Provide the [X, Y] coordinate of the cell's center where the given text is located.  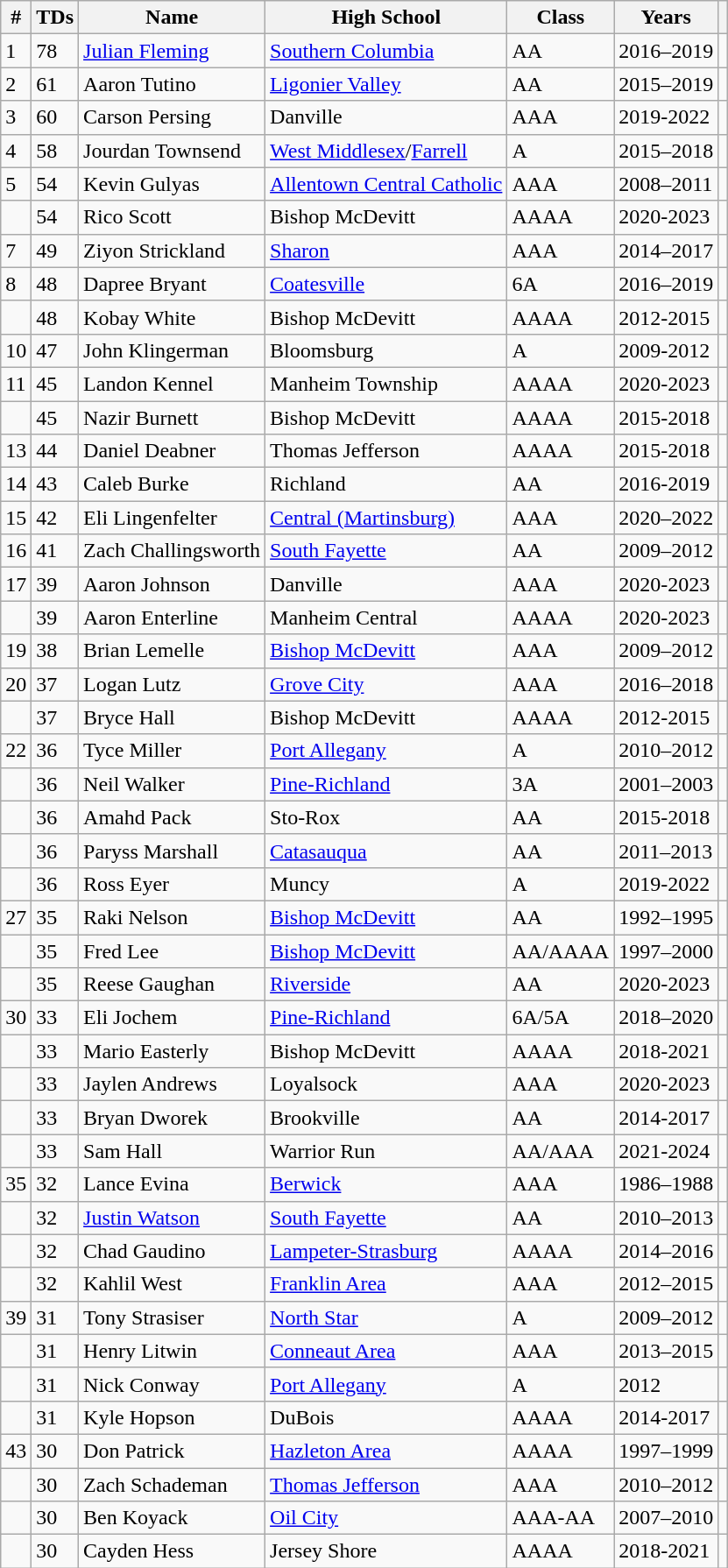
Eli Jochem [172, 1018]
2014–2016 [666, 1251]
27 [16, 917]
AA/AAA [561, 1151]
Nick Conway [172, 1384]
19 [16, 651]
Ligonier Valley [386, 84]
Aaron Enterline [172, 618]
Catasauqua [386, 851]
AA/AAAA [561, 950]
2007–2010 [666, 1518]
78 [55, 51]
Mario Easterly [172, 1051]
Allentown Central Catholic [386, 184]
44 [55, 451]
2010–2013 [666, 1218]
AAA-AA [561, 1518]
Aaron Tutino [172, 84]
2016–2018 [666, 684]
Kobay White [172, 317]
Amahd Pack [172, 817]
Central (Martinsburg) [386, 518]
Oil City [386, 1518]
Nazir Burnett [172, 418]
47 [55, 350]
Bloomsburg [386, 350]
20 [16, 684]
Neil Walker [172, 784]
Richland [386, 484]
2020–2022 [666, 518]
17 [16, 584]
Jersey Shore [386, 1551]
2012–2015 [666, 1284]
11 [16, 384]
Landon Kennel [172, 384]
Conneaut Area [386, 1351]
Don Patrick [172, 1451]
Sharon [386, 251]
16 [16, 551]
Caleb Burke [172, 484]
John Klingerman [172, 350]
Warrior Run [386, 1151]
2012 [666, 1384]
Sam Hall [172, 1151]
Raki Nelson [172, 917]
2013–2015 [666, 1351]
2014–2017 [666, 251]
Hazleton Area [386, 1451]
DuBois [386, 1417]
13 [16, 451]
Brian Lemelle [172, 651]
TDs [55, 18]
41 [55, 551]
7 [16, 251]
Riverside [386, 985]
14 [16, 484]
Bryan Dworek [172, 1118]
Muncy [386, 884]
Franklin Area [386, 1284]
2021-2024 [666, 1151]
3 [16, 117]
Logan Lutz [172, 684]
Ziyon Strickland [172, 251]
Tony Strasiser [172, 1317]
Jourdan Townsend [172, 151]
38 [55, 651]
Sto-Rox [386, 817]
2 [16, 84]
Southern Columbia [386, 51]
42 [55, 518]
1997–1999 [666, 1451]
Chad Gaudino [172, 1251]
Julian Fleming [172, 51]
2011–2013 [666, 851]
Manheim Central [386, 618]
Ben Koyack [172, 1518]
Justin Watson [172, 1218]
4 [16, 151]
15 [16, 518]
1992–1995 [666, 917]
Loyalsock [386, 1084]
1997–2000 [666, 950]
Daniel Deabner [172, 451]
Manheim Township [386, 384]
22 [16, 751]
Coatesville [386, 284]
Kahlil West [172, 1284]
Years [666, 18]
8 [16, 284]
58 [55, 151]
Fred Lee [172, 950]
Kevin Gulyas [172, 184]
Aaron Johnson [172, 584]
Brookville [386, 1118]
2009-2012 [666, 350]
10 [16, 350]
Cayden Hess [172, 1551]
Class [561, 18]
61 [55, 84]
6A [561, 284]
2018–2020 [666, 1018]
Dapree Bryant [172, 284]
Eli Lingenfelter [172, 518]
1986–1988 [666, 1184]
Grove City [386, 684]
2008–2011 [666, 184]
Kyle Hopson [172, 1417]
Jaylen Andrews [172, 1084]
5 [16, 184]
2015–2019 [666, 84]
Paryss Marshall [172, 851]
Ross Eyer [172, 884]
Name [172, 18]
West Middlesex/Farrell [386, 151]
# [16, 18]
Rico Scott [172, 217]
Zach Challingsworth [172, 551]
Berwick [386, 1184]
1 [16, 51]
Carson Persing [172, 117]
Lance Evina [172, 1184]
North Star [386, 1317]
60 [55, 117]
Henry Litwin [172, 1351]
Lampeter-Strasburg [386, 1251]
2016-2019 [666, 484]
Reese Gaughan [172, 985]
Bryce Hall [172, 717]
6A/5A [561, 1018]
High School [386, 18]
Tyce Miller [172, 751]
2001–2003 [666, 784]
2015–2018 [666, 151]
3A [561, 784]
49 [55, 251]
Zach Schademan [172, 1485]
